Determine the [X, Y] coordinate at the center of the cell enclosing the given text.  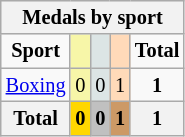
Medals by sport [92, 17]
Sport [36, 51]
Boxing [36, 85]
